For the text-containing cell, return its midpoint in (X, Y) coordinate format. 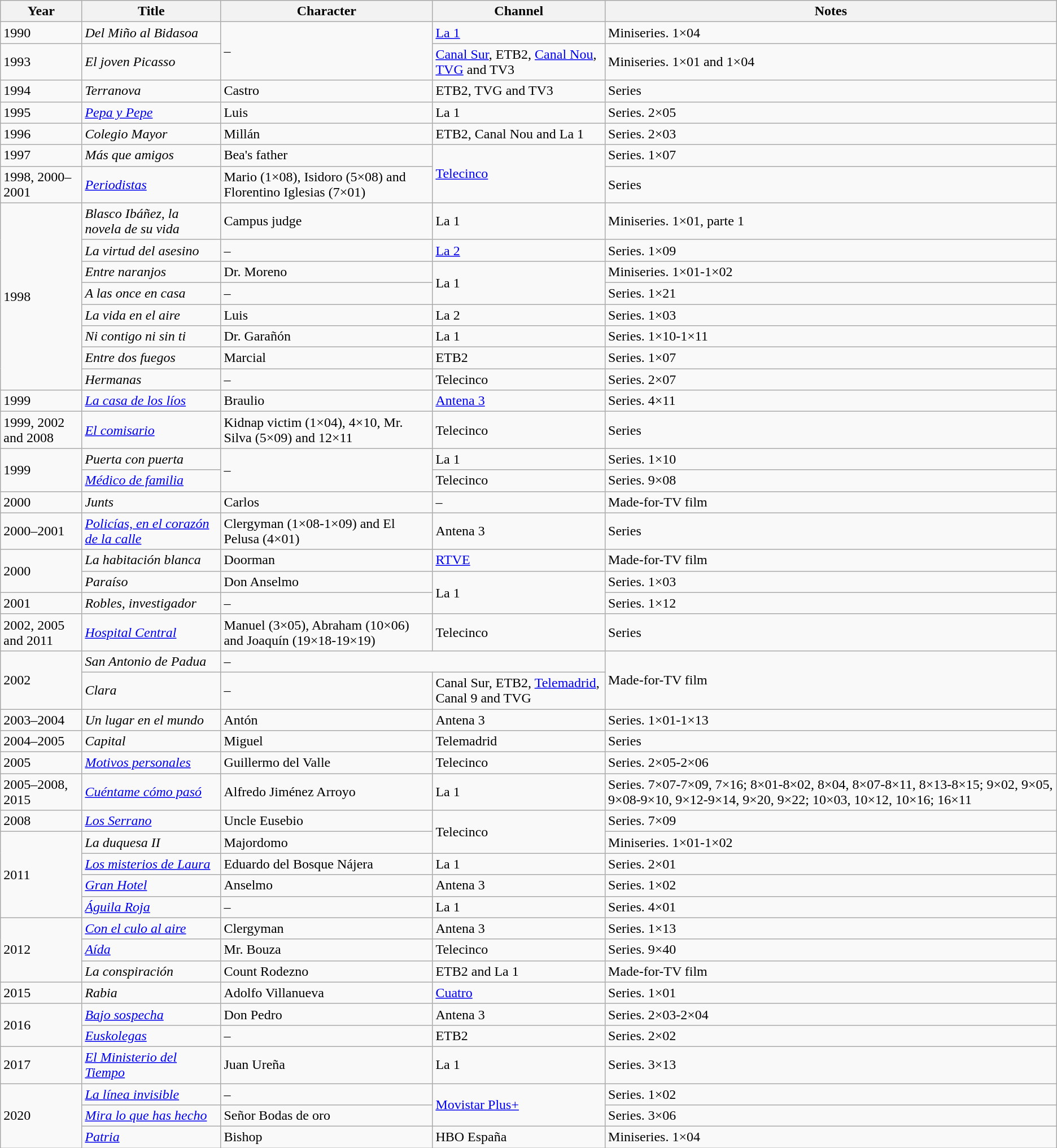
Canal Sur, ETB2, Canal Nou, TVG and TV3 (519, 62)
Series. 2×07 (831, 379)
Los Serrano (151, 821)
Bishop (326, 1137)
Series. 2×05 (831, 112)
2005 (41, 763)
Mira lo que has hecho (151, 1116)
Rabia (151, 993)
Series. 4×11 (831, 401)
Patria (151, 1137)
2011 (41, 875)
ETB2, Canal Nou and La 1 (519, 134)
Uncle Eusebio (326, 821)
Juan Ureña (326, 1065)
Title (151, 11)
2017 (41, 1065)
2004–2005 (41, 741)
Ni contigo ni sin ti (151, 337)
Blasco Ibáñez, la novela de su vida (151, 221)
Majordomo (326, 843)
Cuéntame cómo pasó (151, 792)
2015 (41, 993)
Series. 1×21 (831, 293)
1998, 2000–2001 (41, 184)
Series. 1×12 (831, 603)
Un lugar en el mundo (151, 720)
San Antonio de Padua (151, 661)
Series. 1×13 (831, 928)
Entre dos fuegos (151, 358)
Señor Bodas de oro (326, 1116)
Alfredo Jiménez Arroyo (326, 792)
Series. 2×05-2×06 (831, 763)
Adolfo Villanueva (326, 993)
Series. 1×10-1×11 (831, 337)
La vida en el aire (151, 315)
Médico de familia (151, 481)
Gran Hotel (151, 885)
Capital (151, 741)
2000–2001 (41, 531)
Mario (1×08), Isidoro (5×08) and Florentino Iglesias (7×01) (326, 184)
Series. 1×09 (831, 250)
Doorman (326, 560)
1995 (41, 112)
Millán (326, 134)
Kidnap victim (1×04), 4×10, Mr. Silva (5×09) and 12×11 (326, 430)
Cuatro (519, 993)
Telemadrid (519, 741)
1990 (41, 33)
Miniseries. 1×01, parte 1 (831, 221)
1999, 2002 and 2008 (41, 430)
2020 (41, 1115)
Robles, investigador (151, 603)
La virtud del asesino (151, 250)
La casa de los líos (151, 401)
La habitación blanca (151, 560)
ETB2, TVG and TV3 (519, 91)
Dr. Garañón (326, 337)
Series. 4×01 (831, 907)
Count Rodezno (326, 971)
Series. 1×10 (831, 459)
El joven Picasso (151, 62)
Series. 2×01 (831, 864)
Miniseries. 1×01 and 1×04 (831, 62)
1996 (41, 134)
Series. 1×01 (831, 993)
Eduardo del Bosque Nájera (326, 864)
Bea's father (326, 155)
Carlos (326, 502)
Character (326, 11)
Los misterios de Laura (151, 864)
Policías, en el corazón de la calle (151, 531)
1994 (41, 91)
1998 (41, 296)
Series. 2×03 (831, 134)
Movistar Plus+ (519, 1105)
Canal Sur, ETB2, Telemadrid, Canal 9 and TVG (519, 690)
ETB2 and La 1 (519, 971)
Paraíso (151, 582)
Year (41, 11)
HBO España (519, 1137)
1993 (41, 62)
2001 (41, 603)
2012 (41, 950)
Series. 3×06 (831, 1116)
Hermanas (151, 379)
Clara (151, 690)
Clergyman (1×08-1×09) and El Pelusa (4×01) (326, 531)
Series. 2×02 (831, 1036)
2008 (41, 821)
Periodistas (151, 184)
Series. 7×07-7×09, 7×16; 8×01-8×02, 8×04, 8×07-8×11, 8×13-8×15; 9×02, 9×05, 9×08-9×10, 9×12-9×14, 9×20, 9×22; 10×03, 10×12, 10×16; 16×11 (831, 792)
2003–2004 (41, 720)
La línea invisible (151, 1094)
El comisario (151, 430)
Don Pedro (326, 1014)
Don Anselmo (326, 582)
La conspiración (151, 971)
Motivos personales (151, 763)
Con el culo al aire (151, 928)
Series. 3×13 (831, 1065)
2016 (41, 1025)
Manuel (3×05), Abraham (10×06) and Joaquín (19×18-19×19) (326, 632)
Guillermo del Valle (326, 763)
Miguel (326, 741)
2002, 2005 and 2011 (41, 632)
Mr. Bouza (326, 950)
La duquesa II (151, 843)
Águila Roja (151, 907)
Hospital Central (151, 632)
Pepa y Pepe (151, 112)
Del Miño al Bidasoa (151, 33)
Series. 9×40 (831, 950)
Marcial (326, 358)
Aída (151, 950)
Series. 9×08 (831, 481)
RTVE (519, 560)
Puerta con puerta (151, 459)
Antón (326, 720)
Campus judge (326, 221)
Terranova (151, 91)
Series. 7×09 (831, 821)
Castro (326, 91)
2002 (41, 680)
Channel (519, 11)
Clergyman (326, 928)
Más que amigos (151, 155)
Entre naranjos (151, 272)
El Ministerio del Tiempo (151, 1065)
Series. 1×01-1×13 (831, 720)
Braulio (326, 401)
Euskolegas (151, 1036)
2005–2008, 2015 (41, 792)
Dr. Moreno (326, 272)
Colegio Mayor (151, 134)
Bajo sospecha (151, 1014)
A las once en casa (151, 293)
1997 (41, 155)
Anselmo (326, 885)
Series. 2×03-2×04 (831, 1014)
Notes (831, 11)
Junts (151, 502)
